Scan for the cell matching the given text and deliver its (x, y) coordinate at center. 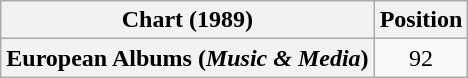
Chart (1989) (188, 20)
European Albums (Music & Media) (188, 58)
Position (421, 20)
92 (421, 58)
